Scan for the cell matching the given text and deliver its [X, Y] coordinate at center. 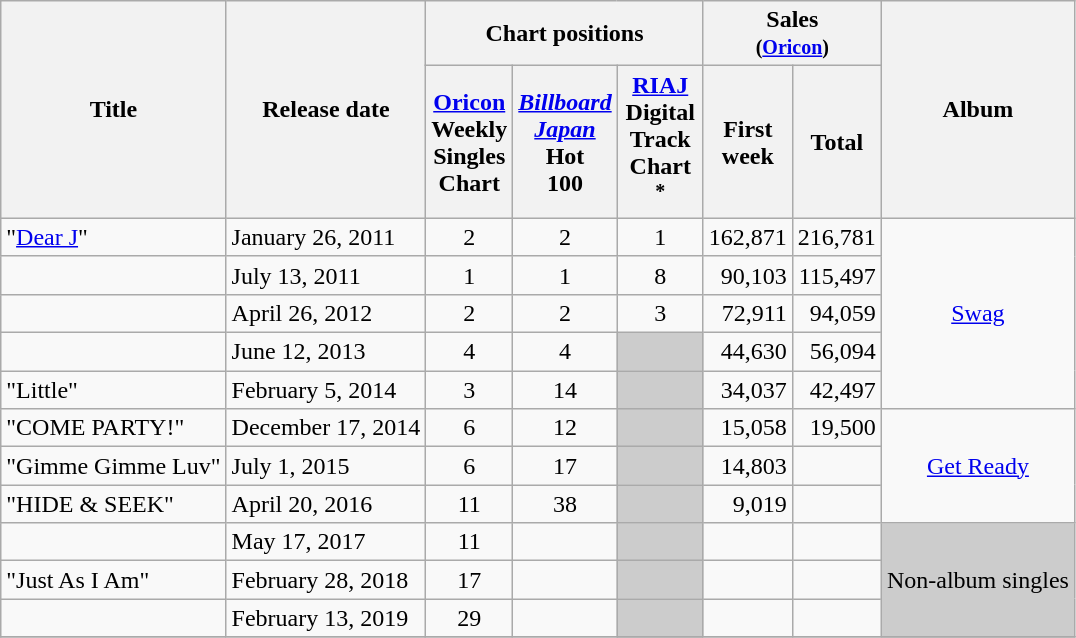
8 [660, 275]
44,630 [748, 352]
June 12, 2013 [326, 352]
"Just As I Am" [114, 580]
"Dear J" [114, 237]
April 20, 2016 [326, 504]
OriconWeeklySinglesChart [470, 142]
December 17, 2014 [326, 428]
February 13, 2019 [326, 618]
Album [978, 110]
"HIDE & SEEK" [114, 504]
115,497 [836, 275]
94,059 [836, 313]
162,871 [748, 237]
12 [565, 428]
July 1, 2015 [326, 466]
Title [114, 110]
Total [836, 142]
RIAJDigitalTrackChart* [660, 142]
38 [565, 504]
Sales(Oricon) [792, 34]
Swag [978, 313]
14 [565, 390]
April 26, 2012 [326, 313]
42,497 [836, 390]
"Little" [114, 390]
Chart positions [565, 34]
19,500 [836, 428]
9,019 [748, 504]
February 5, 2014 [326, 390]
Release date [326, 110]
34,037 [748, 390]
72,911 [748, 313]
90,103 [748, 275]
15,058 [748, 428]
January 26, 2011 [326, 237]
Get Ready [978, 466]
February 28, 2018 [326, 580]
Firstweek [748, 142]
56,094 [836, 352]
Non-album singles [978, 580]
"COME PARTY!" [114, 428]
May 17, 2017 [326, 542]
July 13, 2011 [326, 275]
29 [470, 618]
BillboardJapanHot100 [565, 142]
216,781 [836, 237]
14,803 [748, 466]
"Gimme Gimme Luv" [114, 466]
